Output the [x, y] coordinate of the center of the cell containing the given text.  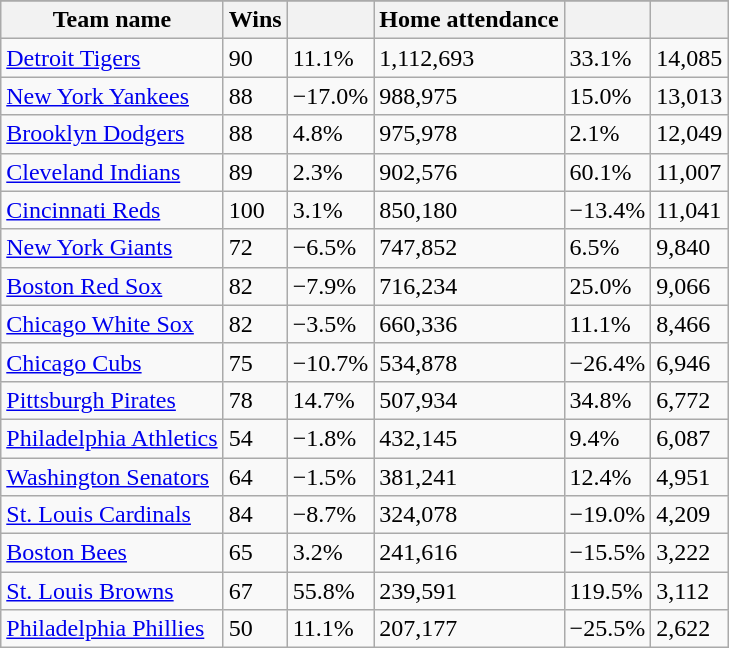
−17.0% [330, 96]
−3.5% [330, 324]
4.8% [330, 134]
84 [255, 515]
14.7% [330, 400]
Cleveland Indians [112, 172]
381,241 [469, 477]
67 [255, 591]
89 [255, 172]
Home attendance [469, 20]
72 [255, 248]
9,840 [690, 248]
11,007 [690, 172]
Chicago Cubs [112, 362]
50 [255, 629]
−8.7% [330, 515]
Pittsburgh Pirates [112, 400]
12.4% [608, 477]
65 [255, 553]
Team name [112, 20]
100 [255, 210]
−1.8% [330, 438]
Cincinnati Reds [112, 210]
1,112,693 [469, 58]
St. Louis Cardinals [112, 515]
Boston Bees [112, 553]
747,852 [469, 248]
−7.9% [330, 286]
11,041 [690, 210]
−25.5% [608, 629]
78 [255, 400]
34.8% [608, 400]
Brooklyn Dodgers [112, 134]
−15.5% [608, 553]
9,066 [690, 286]
902,576 [469, 172]
Philadelphia Athletics [112, 438]
2,622 [690, 629]
324,078 [469, 515]
13,013 [690, 96]
75 [255, 362]
−1.5% [330, 477]
−19.0% [608, 515]
3.1% [330, 210]
2.3% [330, 172]
Detroit Tigers [112, 58]
2.1% [608, 134]
−10.7% [330, 362]
9.4% [608, 438]
−13.4% [608, 210]
54 [255, 438]
534,878 [469, 362]
New York Yankees [112, 96]
−26.4% [608, 362]
90 [255, 58]
119.5% [608, 591]
850,180 [469, 210]
241,616 [469, 553]
15.0% [608, 96]
6.5% [608, 248]
6,772 [690, 400]
St. Louis Browns [112, 591]
64 [255, 477]
Philadelphia Phillies [112, 629]
432,145 [469, 438]
6,087 [690, 438]
988,975 [469, 96]
55.8% [330, 591]
−6.5% [330, 248]
Boston Red Sox [112, 286]
207,177 [469, 629]
660,336 [469, 324]
4,209 [690, 515]
New York Giants [112, 248]
Chicago White Sox [112, 324]
33.1% [608, 58]
975,978 [469, 134]
3,222 [690, 553]
3.2% [330, 553]
6,946 [690, 362]
239,591 [469, 591]
14,085 [690, 58]
3,112 [690, 591]
60.1% [608, 172]
12,049 [690, 134]
4,951 [690, 477]
8,466 [690, 324]
25.0% [608, 286]
Washington Senators [112, 477]
716,234 [469, 286]
507,934 [469, 400]
Wins [255, 20]
